Provide the (X, Y) coordinate of the cell's center where the given text is located.  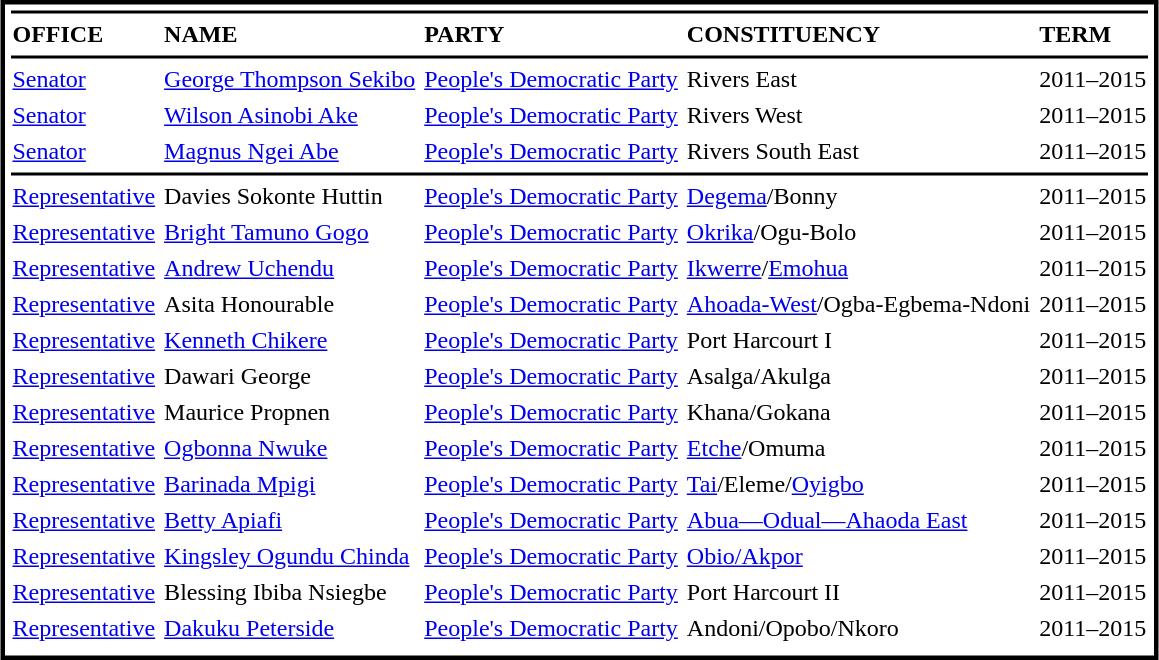
Dawari George (290, 377)
George Thompson Sekibo (290, 79)
CONSTITUENCY (858, 35)
NAME (290, 35)
Asita Honourable (290, 305)
Degema/Bonny (858, 197)
Maurice Propnen (290, 413)
Andoni/Opobo/Nkoro (858, 629)
TERM (1093, 35)
Blessing Ibiba Nsiegbe (290, 593)
Obio/Akpor (858, 557)
Etche/Omuma (858, 449)
Barinada Mpigi (290, 485)
Rivers West (858, 115)
Port Harcourt I (858, 341)
Khana/Gokana (858, 413)
Rivers South East (858, 151)
Betty Apiafi (290, 521)
Port Harcourt II (858, 593)
OFFICE (84, 35)
Ikwerre/Emohua (858, 269)
Ogbonna Nwuke (290, 449)
Ahoada-West/Ogba-Egbema-Ndoni (858, 305)
Davies Sokonte Huttin (290, 197)
Kenneth Chikere (290, 341)
Magnus Ngei Abe (290, 151)
Dakuku Peterside (290, 629)
Bright Tamuno Gogo (290, 233)
Kingsley Ogundu Chinda (290, 557)
Rivers East (858, 79)
Wilson Asinobi Ake (290, 115)
Asalga/Akulga (858, 377)
Tai/Eleme/Oyigbo (858, 485)
Andrew Uchendu (290, 269)
Abua—Odual—Ahaoda East (858, 521)
PARTY (552, 35)
Okrika/Ogu-Bolo (858, 233)
